Provide the (x, y) coordinate of the cell's center where the given text is located.  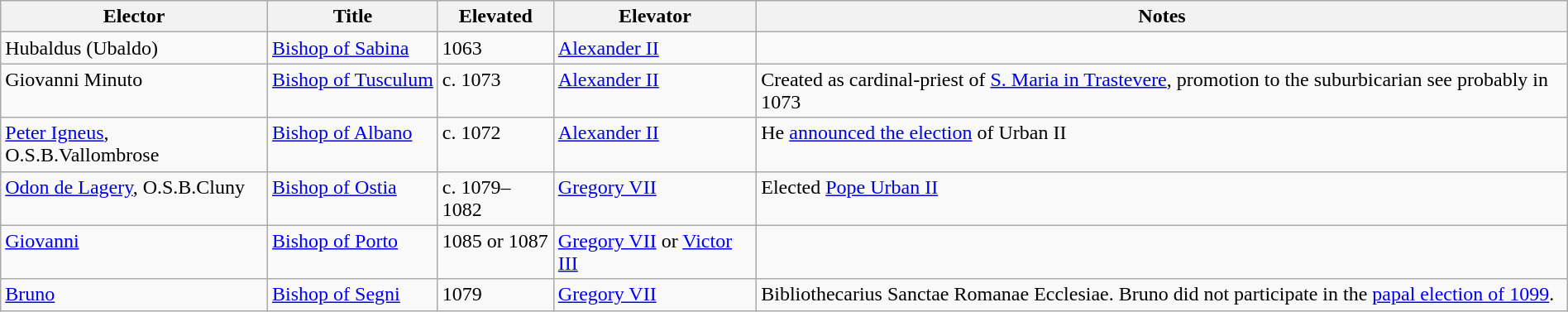
Odon de Lagery, O.S.B.Cluny (134, 199)
Giovanni Minuto (134, 91)
c. 1073 (495, 91)
He announced the election of Urban II (1163, 144)
Elevator (655, 17)
Giovanni (134, 252)
Bibliothecarius Sanctae Romanae Ecclesiae. Bruno did not participate in the papal election of 1099. (1163, 295)
Bruno (134, 295)
1085 or 1087 (495, 252)
Bishop of Porto (353, 252)
Title (353, 17)
c. 1072 (495, 144)
c. 1079–1082 (495, 199)
1079 (495, 295)
Elected Pope Urban II (1163, 199)
Elevated (495, 17)
Created as cardinal-priest of S. Maria in Trastevere, promotion to the suburbicarian see probably in 1073 (1163, 91)
Bishop of Sabina (353, 48)
Hubaldus (Ubaldo) (134, 48)
Bishop of Segni (353, 295)
Peter Igneus, O.S.B.Vallombrose (134, 144)
Bishop of Tusculum (353, 91)
Gregory VII or Victor III (655, 252)
1063 (495, 48)
Notes (1163, 17)
Elector (134, 17)
Bishop of Albano (353, 144)
Bishop of Ostia (353, 199)
